Provide the [X, Y] coordinate of the cell's center where the given text is located.  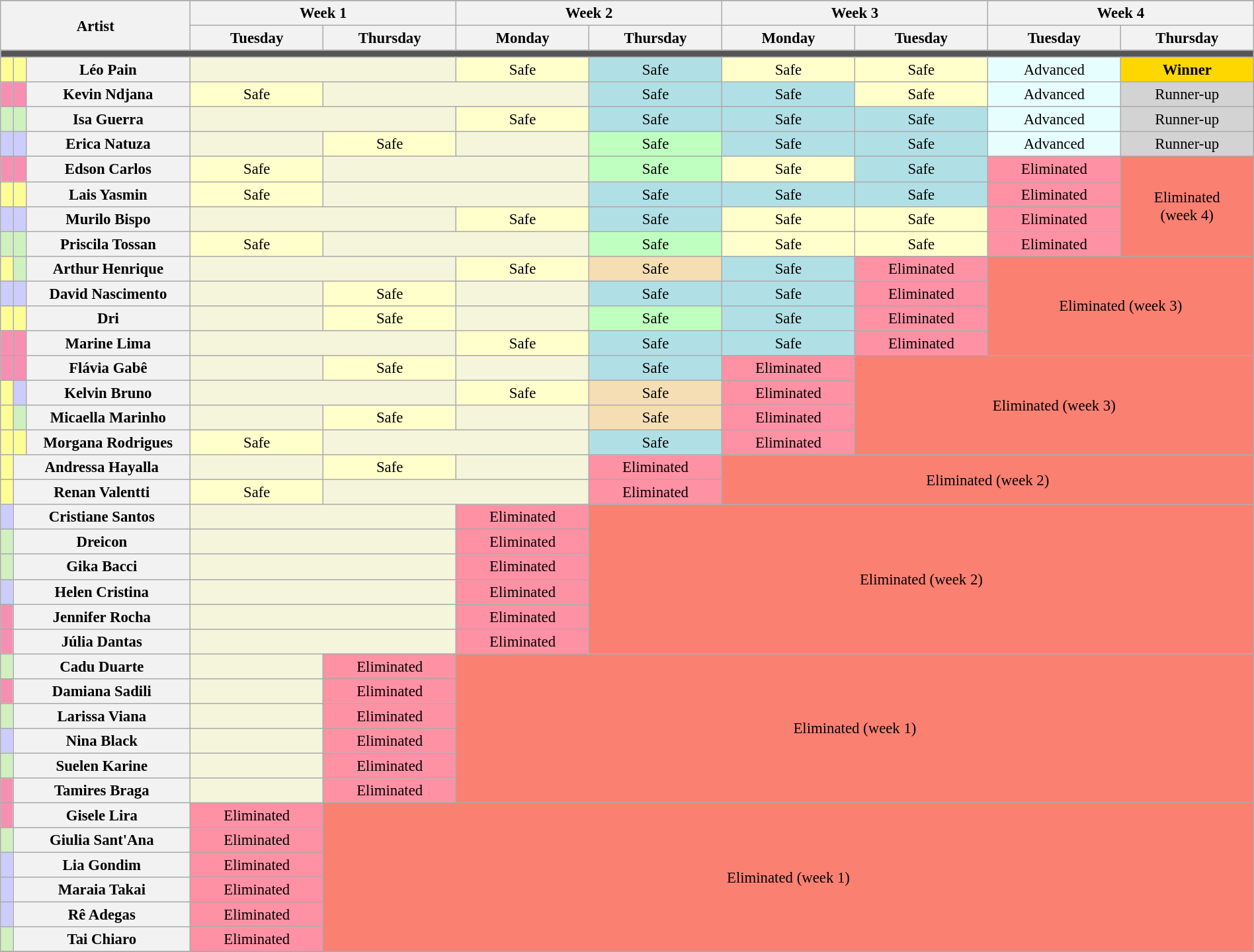
Júlia Dantas [102, 641]
Dri [108, 319]
Dreicon [102, 542]
Flávia Gabê [108, 368]
Helen Cristina [102, 592]
Week 4 [1120, 13]
Arthur Henrique [108, 268]
Kevin Ndjana [108, 95]
Suelen Karine [102, 766]
Gisele Lira [102, 816]
Lais Yasmin [108, 194]
Week 3 [855, 13]
Larissa Viana [102, 716]
Morgana Rodrigues [108, 443]
Renan Valentti [102, 493]
Cristiane Santos [102, 517]
David Nascimento [108, 294]
Kelvin Bruno [108, 393]
Rê Adegas [102, 915]
Cadu Duarte [102, 666]
Léo Pain [108, 70]
Artist [95, 25]
Nina Black [102, 741]
Eliminated(week 4) [1187, 206]
Edson Carlos [108, 169]
Andressa Hayalla [102, 467]
Erica Natuza [108, 145]
Tai Chiaro [102, 939]
Week 1 [323, 13]
Damiana Sadili [102, 692]
Priscila Tossan [108, 244]
Giulia Sant'Ana [102, 840]
Isa Guerra [108, 120]
Lia Gondim [102, 865]
Micaella Marinho [108, 418]
Gika Bacci [102, 567]
Week 2 [589, 13]
Marine Lima [108, 343]
Eliminated (week 1) [855, 729]
Winner [1187, 70]
Jennifer Rocha [102, 617]
Murilo Bispo [108, 219]
Maraia Takai [102, 890]
Tamires Braga [102, 791]
